Find where the given text appears and provide that cell's center as [X, Y] coordinate. 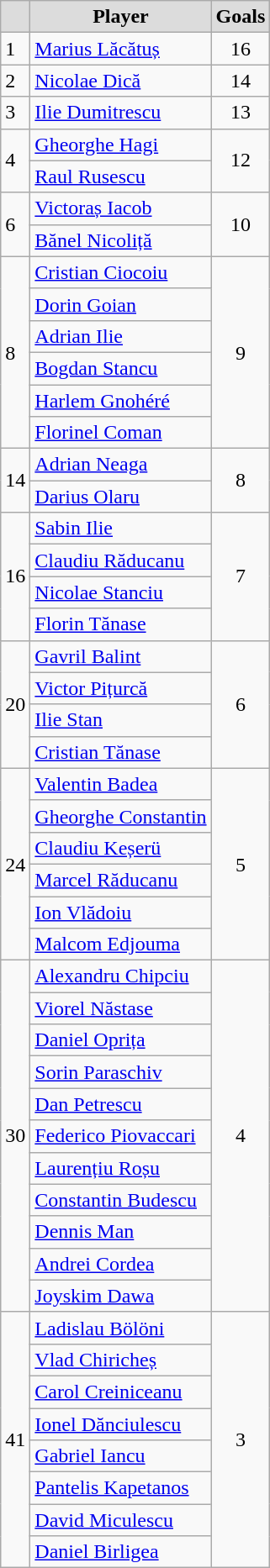
10 [241, 224]
5 [241, 864]
Player [121, 17]
9 [241, 352]
Dorin Goian [121, 304]
Bogdan Stancu [121, 368]
Dan Petrescu [121, 1104]
Sabin Ilie [121, 529]
Nicolae Dică [121, 81]
Vlad Chiricheș [121, 1360]
Sorin Paraschiv [121, 1072]
Claudiu Răducanu [121, 560]
Constantin Budescu [121, 1200]
Cristian Ciocoiu [121, 272]
Raul Rusescu [121, 176]
20 [15, 704]
Gavril Balint [121, 656]
41 [15, 1439]
Florin Tănase [121, 624]
Federico Piovaccari [121, 1136]
Viorel Năstase [121, 1008]
Pantelis Kapetanos [121, 1488]
Marcel Răducanu [121, 880]
Dennis Man [121, 1232]
12 [241, 160]
Gabriel Iancu [121, 1456]
Florinel Coman [121, 433]
Gheorghe Constantin [121, 816]
Bănel Nicoliță [121, 240]
Daniel Oprița [121, 1040]
Victor Pițurcă [121, 688]
Harlem Gnohéré [121, 401]
Ionel Dănciulescu [121, 1424]
Adrian Neaga [121, 465]
Ladislau Bölöni [121, 1328]
24 [15, 864]
Cristian Tănase [121, 752]
Alexandru Chipciu [121, 976]
Goals [241, 17]
30 [15, 1136]
Marius Lăcătuș [121, 49]
Darius Olaru [121, 497]
Nicolae Stanciu [121, 592]
Carol Creiniceanu [121, 1392]
Adrian Ilie [121, 336]
Daniel Birligea [121, 1552]
Gheorghe Hagi [121, 145]
2 [15, 81]
Ilie Dumitrescu [121, 113]
13 [241, 113]
Ion Vlădoiu [121, 912]
Ilie Stan [121, 720]
Claudiu Keșerü [121, 848]
Joyskim Dawa [121, 1296]
1 [15, 49]
Laurențiu Roșu [121, 1168]
David Miculescu [121, 1520]
7 [241, 576]
Valentin Badea [121, 784]
Malcom Edjouma [121, 944]
Andrei Cordea [121, 1264]
Victoraș Iacob [121, 208]
